Pinpoint the cell where the given text exists, returning its (x, y) midpoint coordinate. 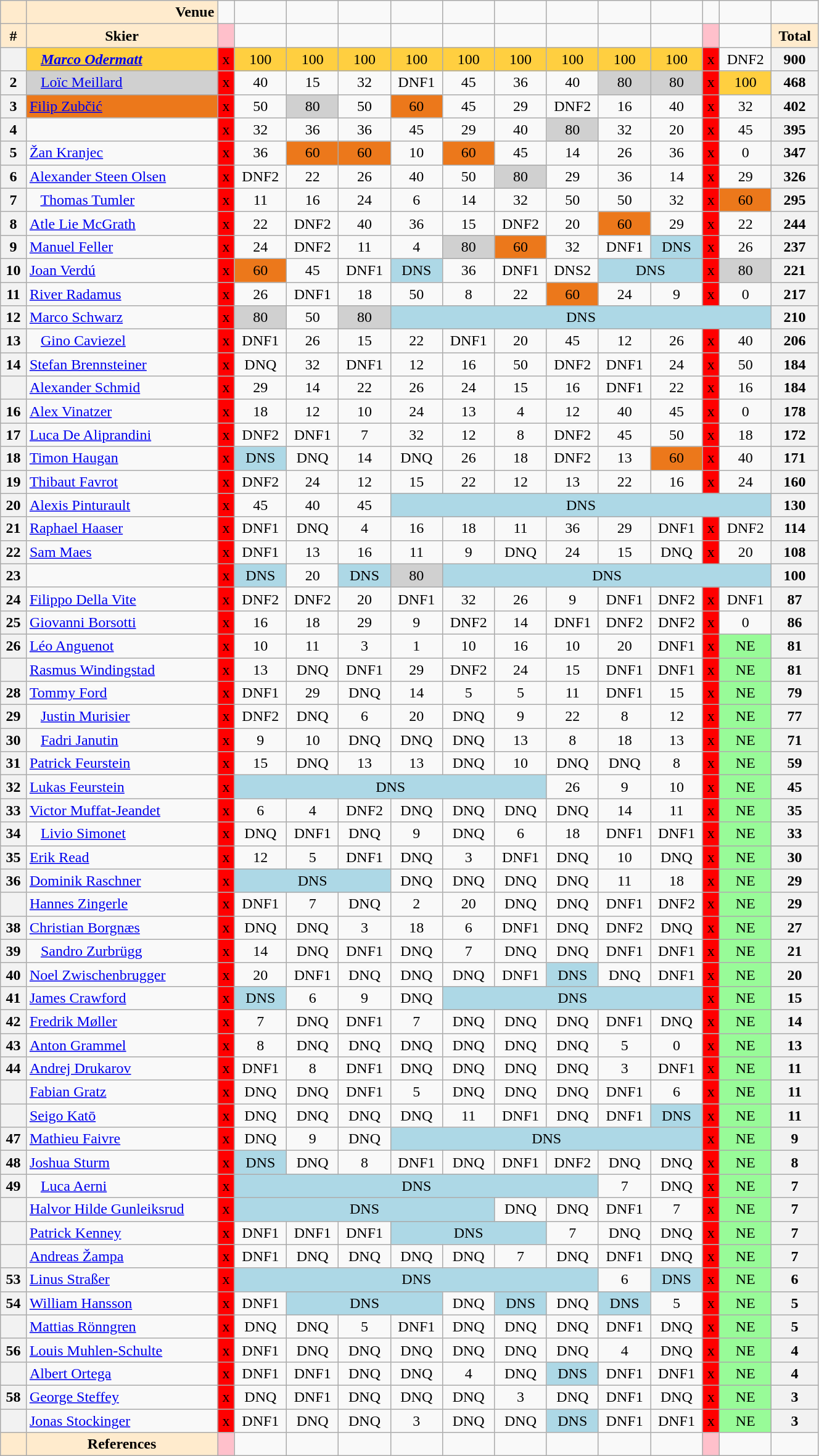
41 (14, 998)
Raphael Haaser (121, 529)
295 (795, 200)
130 (795, 505)
Skier (121, 36)
Sam Maes (121, 552)
17 (14, 435)
Gino Caviezel (121, 341)
53 (14, 1280)
Filippo Della Vite (121, 599)
Anton Grammel (121, 1045)
Fredrik Møller (121, 1021)
Patrick Feurstein (121, 763)
326 (795, 176)
Atle Lie McGrath (121, 223)
28 (14, 693)
44 (14, 1069)
# (14, 36)
George Steffey (121, 1397)
Andrej Drukarov (121, 1069)
Luca De Aliprandini (121, 435)
108 (795, 552)
Linus Straßer (121, 1280)
Halvor Hilde Gunleiksrud (121, 1209)
Timon Haugan (121, 458)
347 (795, 153)
Alex Vinatzer (121, 411)
Thomas Tumler (121, 200)
49 (14, 1186)
Luca Aerni (121, 1186)
221 (795, 270)
River Radamus (121, 294)
Mathieu Faivre (121, 1139)
Hannes Zingerle (121, 904)
Seigo Katō (121, 1116)
178 (795, 411)
23 (14, 575)
Andreas Žampa (121, 1256)
59 (795, 763)
54 (14, 1303)
Justin Murisier (121, 717)
Erik Read (121, 857)
Sandro Zurbrügg (121, 951)
217 (795, 294)
References (121, 1444)
Žan Kranjec (121, 153)
Marco Schwarz (121, 318)
42 (14, 1021)
39 (14, 951)
Alexander Steen Olsen (121, 176)
19 (14, 482)
210 (795, 318)
114 (795, 529)
James Crawford (121, 998)
Noel Zwischenbrugger (121, 974)
Dominik Raschner (121, 881)
Total (795, 36)
171 (795, 458)
Marco Odermatt (121, 59)
Rasmus Windingstad (121, 669)
71 (795, 740)
48 (14, 1162)
468 (795, 83)
58 (14, 1397)
172 (795, 435)
Tommy Ford (121, 693)
William Hansson (121, 1303)
402 (795, 106)
Stefan Brennsteiner (121, 364)
244 (795, 223)
Joan Verdú (121, 270)
Lukas Feurstein (121, 787)
Fadri Janutin (121, 740)
Mattias Rönngren (121, 1326)
206 (795, 341)
Venue (121, 12)
160 (795, 482)
Alexander Schmid (121, 388)
56 (14, 1350)
Victor Muffat-Jeandet (121, 810)
Joshua Sturm (121, 1162)
47 (14, 1139)
27 (795, 927)
38 (14, 927)
87 (795, 599)
Fabian Gratz (121, 1092)
1 (416, 646)
Louis Muhlen-Schulte (121, 1350)
Loïc Meillard (121, 83)
Alexis Pinturault (121, 505)
900 (795, 59)
31 (14, 763)
Christian Borgnæs (121, 927)
DNS2 (572, 270)
Livio Simonet (121, 834)
Patrick Kenney (121, 1233)
395 (795, 130)
Filip Zubčić (121, 106)
77 (795, 717)
237 (795, 247)
86 (795, 622)
Léo Anguenot (121, 646)
34 (14, 834)
79 (795, 693)
Jonas Stockinger (121, 1420)
43 (14, 1045)
Albert Ortega (121, 1373)
Giovanni Borsotti (121, 622)
Thibaut Favrot (121, 482)
25 (14, 622)
Manuel Feller (121, 247)
